Output the (x, y) coordinate of the center of the cell containing the given text.  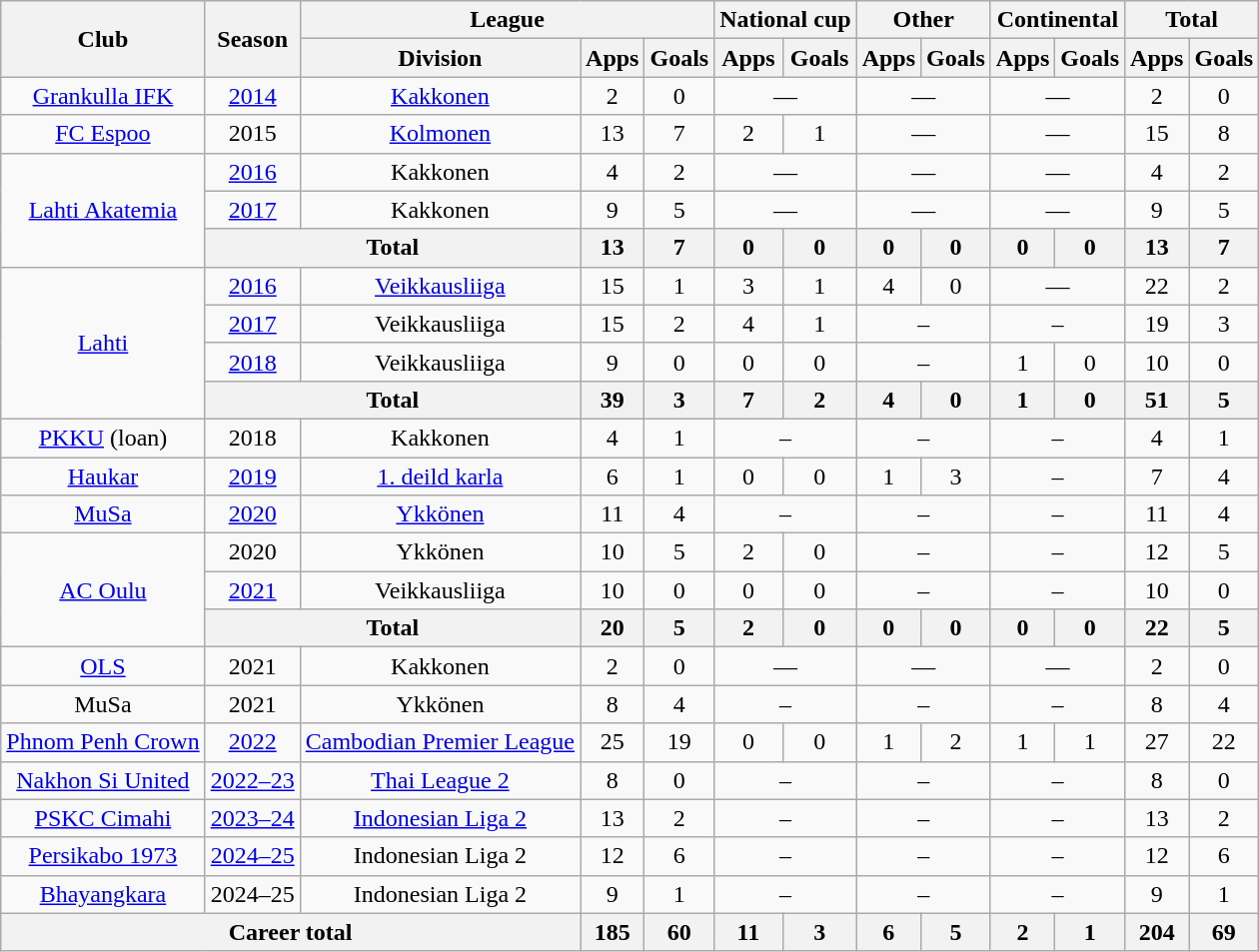
60 (679, 932)
Lahti (103, 343)
PKKU (loan) (103, 438)
PSKC Cimahi (103, 818)
Cambodian Premier League (440, 742)
Haukar (103, 476)
Division (440, 58)
2015 (252, 134)
Nakhon Si United (103, 780)
2014 (252, 96)
Bhayangkara (103, 894)
69 (1224, 932)
National cup (785, 20)
185 (613, 932)
51 (1157, 400)
Kolmonen (440, 134)
Phnom Penh Crown (103, 742)
204 (1157, 932)
Club (103, 39)
FC Espoo (103, 134)
2023–24 (252, 818)
2019 (252, 476)
Season (252, 39)
OLS (103, 666)
Lahti Akatemia (103, 210)
Persikabo 1973 (103, 856)
2022–23 (252, 780)
39 (613, 400)
Other (923, 20)
27 (1157, 742)
2022 (252, 742)
Grankulla IFK (103, 96)
Thai League 2 (440, 780)
League (507, 20)
20 (613, 628)
25 (613, 742)
Continental (1057, 20)
Career total (291, 932)
AC Oulu (103, 590)
1. deild karla (440, 476)
